Pinpoint the cell where the given text exists, returning its (x, y) midpoint coordinate. 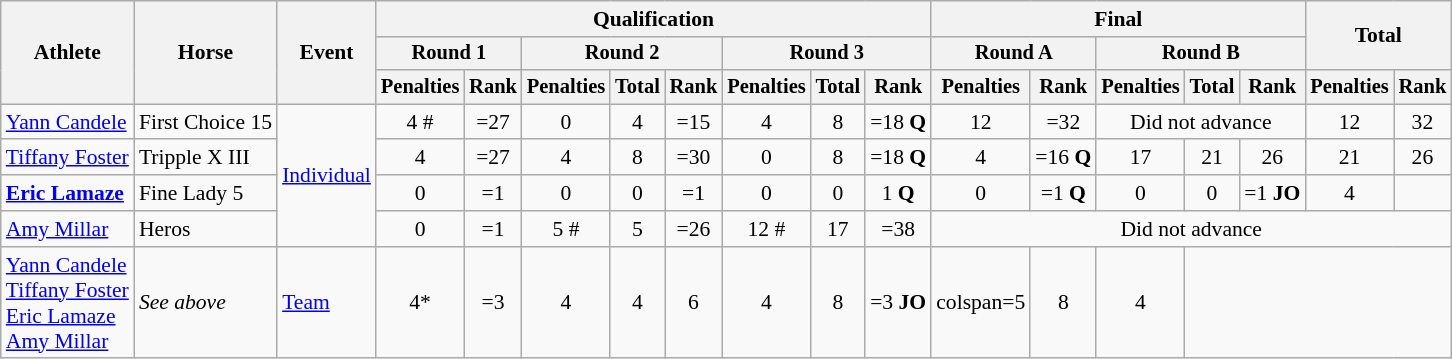
6 (694, 303)
Individual (326, 175)
Tiffany Foster (68, 158)
5 (638, 229)
Round A (1014, 54)
4* (420, 303)
32 (1423, 122)
Round 3 (826, 54)
First Choice 15 (206, 122)
Eric Lamaze (68, 193)
=3 (493, 303)
Round 1 (449, 54)
Final (1118, 19)
Tripple X III (206, 158)
Round B (1200, 54)
See above (206, 303)
=32 (1063, 122)
=15 (694, 122)
=26 (694, 229)
=38 (898, 229)
=30 (694, 158)
Team (326, 303)
Horse (206, 52)
Qualification (654, 19)
5 # (566, 229)
=1 Q (1063, 193)
4 # (420, 122)
12 # (766, 229)
=3 JO (898, 303)
1 Q (898, 193)
Fine Lady 5 (206, 193)
Yann Candele (68, 122)
=16 Q (1063, 158)
Athlete (68, 52)
Event (326, 52)
Amy Millar (68, 229)
Yann CandeleTiffany FosterEric LamazeAmy Millar (68, 303)
=1 JO (1272, 193)
Round 2 (622, 54)
colspan=5 (980, 303)
Heros (206, 229)
